Scan for the cell matching the given text and deliver its (x, y) coordinate at center. 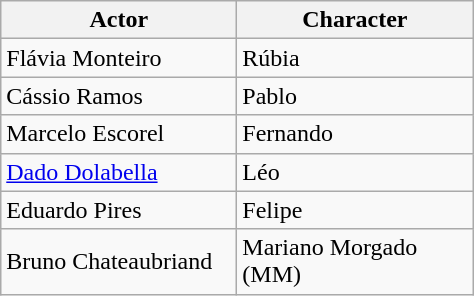
Léo (355, 172)
Pablo (355, 96)
Dado Dolabella (119, 172)
Mariano Morgado (MM) (355, 262)
Rúbia (355, 58)
Eduardo Pires (119, 210)
Cássio Ramos (119, 96)
Flávia Monteiro (119, 58)
Bruno Chateaubriand (119, 262)
Marcelo Escorel (119, 134)
Fernando (355, 134)
Felipe (355, 210)
Character (355, 20)
Actor (119, 20)
